Output the (x, y) coordinate of the center of the cell containing the given text.  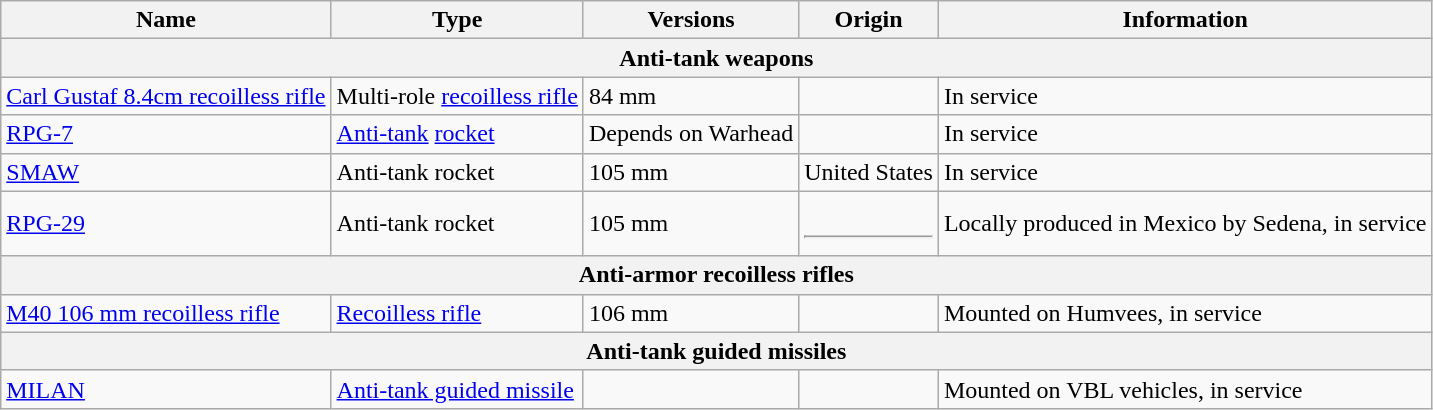
Origin (869, 20)
Anti-tank guided missiles (716, 351)
Depends on Warhead (690, 134)
RPG-29 (166, 224)
Multi-role recoilless rifle (457, 96)
84 mm (690, 96)
Name (166, 20)
Mounted on VBL vehicles, in service (1185, 389)
106 mm (690, 313)
Locally produced in Mexico by Sedena, in service (1185, 224)
RPG-7 (166, 134)
Anti-armor recoilless rifles (716, 275)
MILAN (166, 389)
Carl Gustaf 8.4cm recoilless rifle (166, 96)
United States (869, 172)
Mounted on Humvees, in service (1185, 313)
Anti-tank weapons (716, 58)
M40 106 mm recoilless rifle (166, 313)
Versions (690, 20)
Type (457, 20)
Recoilless rifle (457, 313)
Information (1185, 20)
Anti-tank guided missile (457, 389)
SMAW (166, 172)
